Capture the cell that displays the provided text and extract its (X, Y) central coordinate. 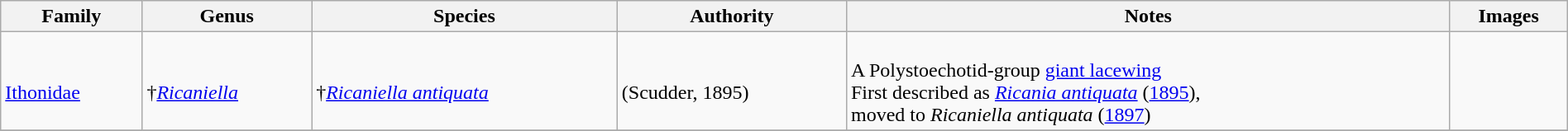
Ithonidae (71, 81)
Family (71, 16)
(Scudder, 1895) (731, 81)
†Ricaniella antiquata (465, 81)
Authority (731, 16)
A Polystoechotid-group giant lacewing First described as Ricania antiquata (1895), moved to Ricaniella antiquata (1897) (1148, 81)
Species (465, 16)
†Ricaniella (227, 81)
Genus (227, 16)
Notes (1148, 16)
Images (1508, 16)
